From the cell containing the given text, extract its center point as (x, y) coordinate. 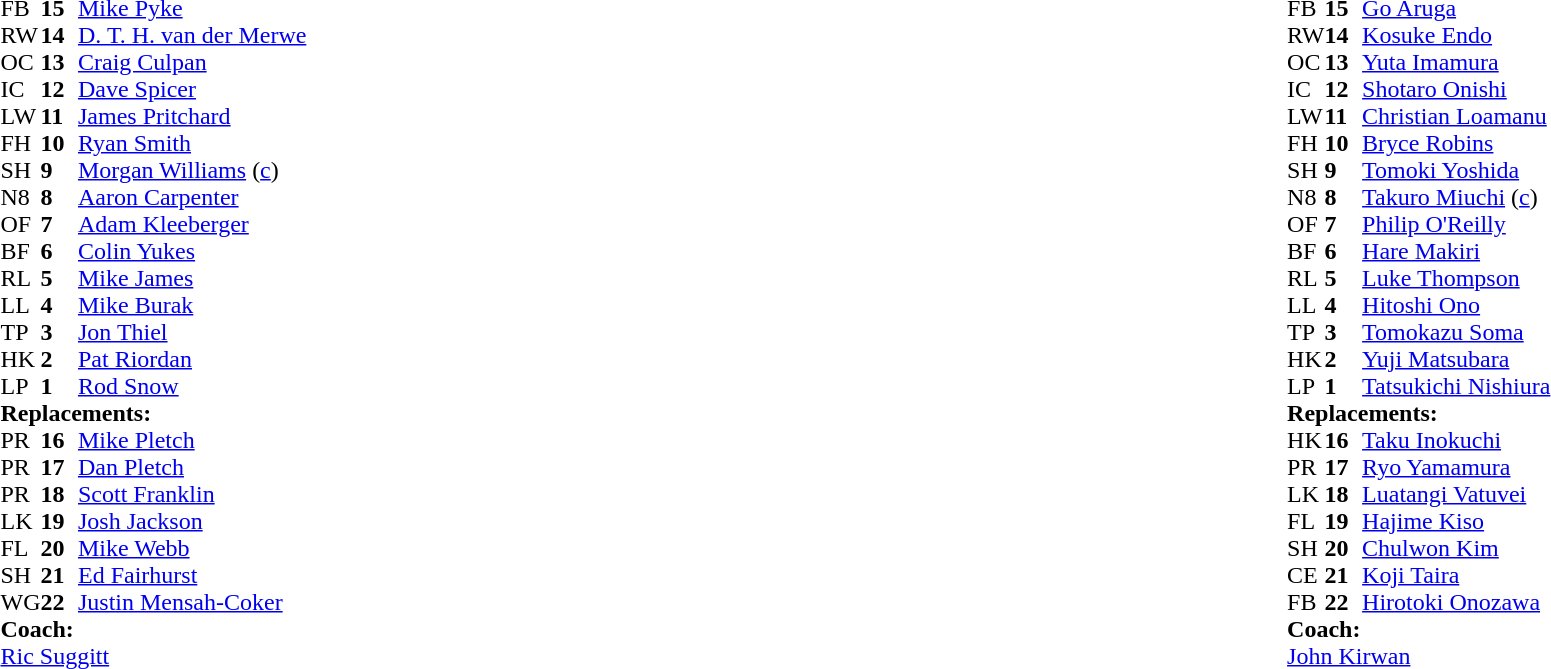
Tomoki Yoshida (1456, 170)
Yuta Imamura (1456, 62)
Craig Culpan (192, 62)
Mike James (192, 278)
Aaron Carpenter (192, 198)
Hajime Kiso (1456, 522)
Mike Webb (192, 548)
Scott Franklin (192, 494)
WG (20, 602)
James Pritchard (192, 116)
Shotaro Onishi (1456, 90)
Jon Thiel (192, 332)
Yuji Matsubara (1456, 360)
Pat Riordan (192, 360)
Mike Pletch (192, 440)
Mike Burak (192, 306)
Dan Pletch (192, 468)
Taku Inokuchi (1456, 440)
CE (1306, 576)
Christian Loamanu (1456, 116)
Philip O'Reilly (1456, 224)
Josh Jackson (192, 522)
Colin Yukes (192, 252)
Chulwon Kim (1456, 548)
Hirotoki Onozawa (1456, 602)
John Kirwan (1418, 656)
D. T. H. van der Merwe (192, 36)
Hitoshi Ono (1456, 306)
Bryce Robins (1456, 144)
Kosuke Endo (1456, 36)
Ryan Smith (192, 144)
Luatangi Vatuvei (1456, 494)
Luke Thompson (1456, 278)
Justin Mensah-Coker (192, 602)
Tatsukichi Nishiura (1456, 386)
FB (1306, 602)
Adam Kleeberger (192, 224)
Hare Makiri (1456, 252)
Morgan Williams (c) (192, 170)
Takuro Miuchi (c) (1456, 198)
Koji Taira (1456, 576)
Ric Suggitt (153, 656)
Ed Fairhurst (192, 576)
Rod Snow (192, 386)
Tomokazu Soma (1456, 332)
Dave Spicer (192, 90)
Ryo Yamamura (1456, 468)
